Search for the cell housing the specified text and yield its [X, Y] center coordinate. 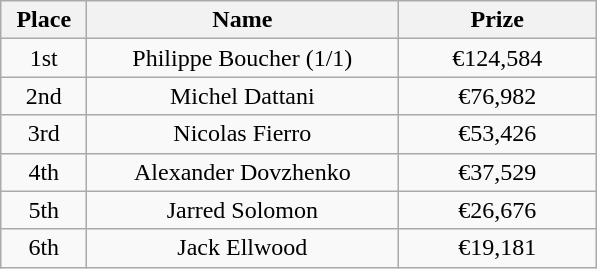
1st [44, 58]
€37,529 [498, 172]
Place [44, 20]
Prize [498, 20]
Alexander Dovzhenko [242, 172]
2nd [44, 96]
€53,426 [498, 134]
€124,584 [498, 58]
3rd [44, 134]
4th [44, 172]
€26,676 [498, 210]
Michel Dattani [242, 96]
€19,181 [498, 248]
Nicolas Fierro [242, 134]
6th [44, 248]
€76,982 [498, 96]
Jarred Solomon [242, 210]
Jack Ellwood [242, 248]
5th [44, 210]
Philippe Boucher (1/1) [242, 58]
Name [242, 20]
